Search for the cell housing the specified text and yield its [x, y] center coordinate. 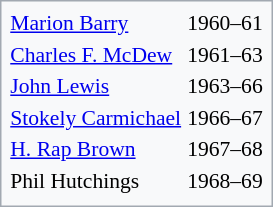
1961–63 [226, 54]
1967–68 [226, 149]
1968–69 [226, 180]
Marion Barry [96, 23]
Phil Hutchings [96, 180]
John Lewis [96, 86]
1963–66 [226, 86]
Stokely Carmichael [96, 117]
H. Rap Brown [96, 149]
Charles F. McDew [96, 54]
1960–61 [226, 23]
1966–67 [226, 117]
